For the text-containing cell, return its midpoint in (X, Y) coordinate format. 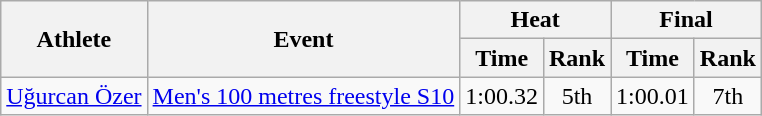
5th (576, 96)
7th (728, 96)
Heat (536, 20)
1:00.32 (502, 96)
Athlete (74, 39)
Men's 100 metres freestyle S10 (304, 96)
Event (304, 39)
1:00.01 (653, 96)
Final (686, 20)
Uğurcan Özer (74, 96)
